Locate the cell with the specified text and output its [x, y] center coordinate. 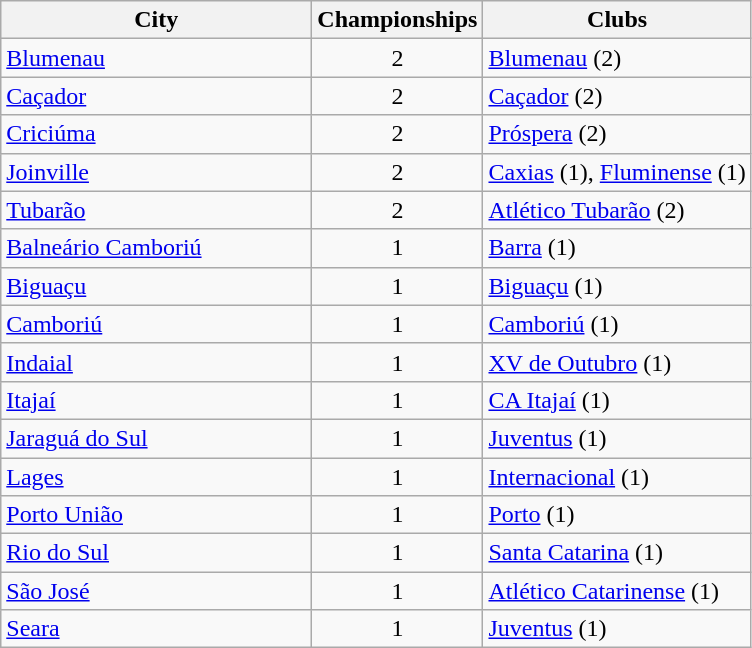
Biguaçu (1) [617, 286]
Joinville [156, 172]
Próspera (2) [617, 134]
Lages [156, 477]
Caxias (1), Fluminense (1) [617, 172]
Caçador (2) [617, 96]
Blumenau (2) [617, 58]
Rio do Sul [156, 553]
Indaial [156, 362]
Jaraguá do Sul [156, 438]
Porto (1) [617, 515]
Internacional (1) [617, 477]
Porto União [156, 515]
XV de Outubro (1) [617, 362]
Criciúma [156, 134]
City [156, 20]
Atlético Tubarão (2) [617, 210]
Santa Catarina (1) [617, 553]
Itajaí [156, 400]
Biguaçu [156, 286]
Tubarão [156, 210]
Caçador [156, 96]
Barra (1) [617, 248]
Seara [156, 629]
Championships [398, 20]
CA Itajaí (1) [617, 400]
Balneário Camboriú [156, 248]
Camboriú [156, 324]
São José [156, 591]
Camboriú (1) [617, 324]
Atlético Catarinense (1) [617, 591]
Blumenau [156, 58]
Clubs [617, 20]
